Scan for the cell matching the given text and deliver its (x, y) coordinate at center. 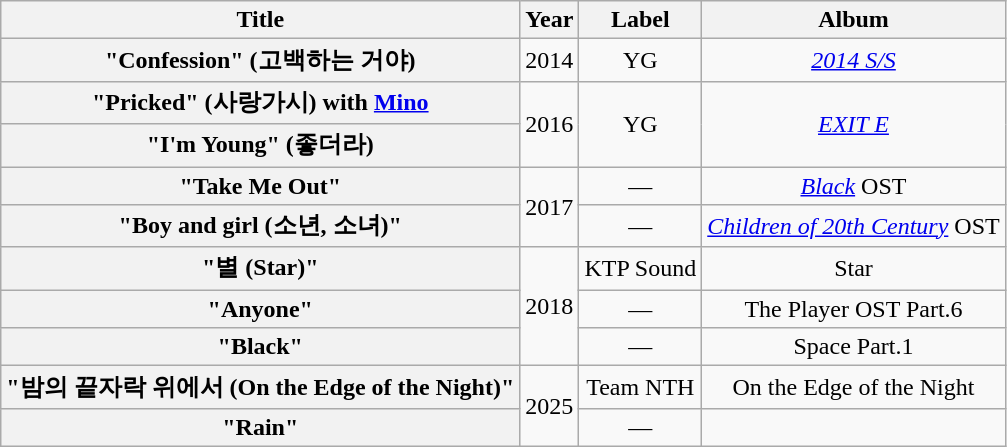
2017 (550, 206)
Year (550, 20)
On the Edge of the Night (854, 388)
KTP Sound (640, 268)
Children of 20th Century OST (854, 226)
"별 (Star)" (260, 268)
Space Part.1 (854, 347)
"Black" (260, 347)
Team NTH (640, 388)
2016 (550, 124)
"Pricked" (사랑가시) with Mino (260, 102)
"Boy and girl (소년, 소녀)" (260, 226)
"Rain" (260, 427)
The Player OST Part.6 (854, 309)
Album (854, 20)
Black OST (854, 185)
"밤의 끝자락 위에서 (On the Edge of the Night)" (260, 388)
2018 (550, 306)
"I'm Young" (좋더라) (260, 146)
Star (854, 268)
"Anyone" (260, 309)
Title (260, 20)
"Confession" (고백하는 거야) (260, 60)
"Take Me Out" (260, 185)
Label (640, 20)
EXIT E (854, 124)
2014 (550, 60)
2014 S/S (854, 60)
2025 (550, 406)
